Identify which cell holds the provided text, then report its (X, Y) central coordinate. 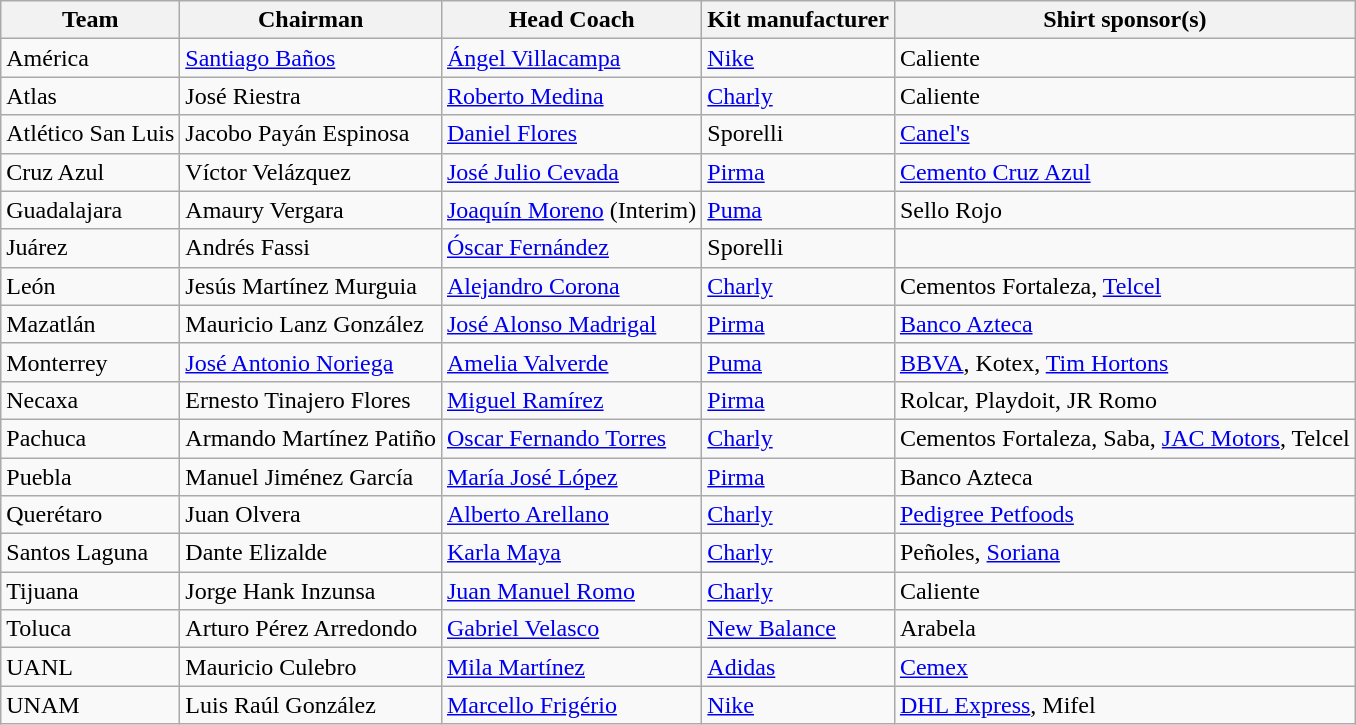
Dante Elizalde (311, 553)
Juárez (90, 248)
New Balance (798, 629)
Atlético San Luis (90, 134)
Mila Martínez (571, 667)
Óscar Fernández (571, 248)
Head Coach (571, 20)
Miguel Ramírez (571, 400)
Cruz Azul (90, 172)
DHL Express, Mifel (1124, 705)
Mauricio Lanz González (311, 324)
Kit manufacturer (798, 20)
Oscar Fernando Torres (571, 438)
Daniel Flores (571, 134)
Mazatlán (90, 324)
Team (90, 20)
UANL (90, 667)
José Antonio Noriega (311, 362)
Toluca (90, 629)
Santiago Baños (311, 58)
Adidas (798, 667)
Tijuana (90, 591)
Necaxa (90, 400)
Canel's (1124, 134)
Roberto Medina (571, 96)
José Riestra (311, 96)
Pedigree Petfoods (1124, 515)
Manuel Jiménez García (311, 477)
Arturo Pérez Arredondo (311, 629)
UNAM (90, 705)
Shirt sponsor(s) (1124, 20)
Andrés Fassi (311, 248)
León (90, 286)
Juan Olvera (311, 515)
Jesús Martínez Murguia (311, 286)
Mauricio Culebro (311, 667)
Rolcar, Playdoit, JR Romo (1124, 400)
Juan Manuel Romo (571, 591)
José Julio Cevada (571, 172)
Cementos Fortaleza, Saba, JAC Motors, Telcel (1124, 438)
Alberto Arellano (571, 515)
Luis Raúl González (311, 705)
BBVA, Kotex, Tim Hortons (1124, 362)
Cemex (1124, 667)
Ernesto Tinajero Flores (311, 400)
Atlas (90, 96)
Víctor Velázquez (311, 172)
José Alonso Madrigal (571, 324)
Ángel Villacampa (571, 58)
Arabela (1124, 629)
Sello Rojo (1124, 210)
Puebla (90, 477)
Amaury Vergara (311, 210)
Alejandro Corona (571, 286)
América (90, 58)
Jacobo Payán Espinosa (311, 134)
Amelia Valverde (571, 362)
Joaquín Moreno (Interim) (571, 210)
Querétaro (90, 515)
Peñoles, Soriana (1124, 553)
Pachuca (90, 438)
Monterrey (90, 362)
Guadalajara (90, 210)
Chairman (311, 20)
Santos Laguna (90, 553)
Gabriel Velasco (571, 629)
Armando Martínez Patiño (311, 438)
Marcello Frigério (571, 705)
Cementos Fortaleza, Telcel (1124, 286)
Cemento Cruz Azul (1124, 172)
María José López (571, 477)
Jorge Hank Inzunsa (311, 591)
Karla Maya (571, 553)
